Detect which cell encompasses the target text, then output its (x, y) center coordinate. 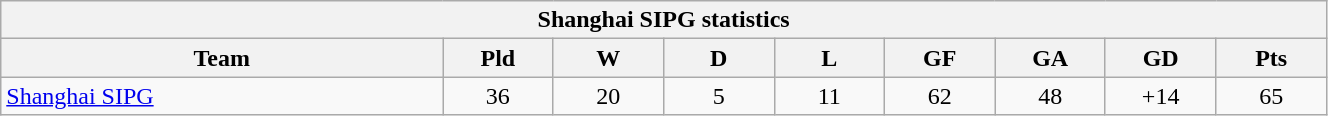
W (608, 58)
20 (608, 96)
Shanghai SIPG statistics (664, 20)
36 (498, 96)
GD (1160, 58)
62 (939, 96)
+14 (1160, 96)
11 (829, 96)
D (719, 58)
Pld (498, 58)
Team (222, 58)
65 (1272, 96)
GF (939, 58)
5 (719, 96)
Pts (1272, 58)
GA (1050, 58)
Shanghai SIPG (222, 96)
48 (1050, 96)
L (829, 58)
